Pinpoint the cell where the given text exists, returning its (X, Y) midpoint coordinate. 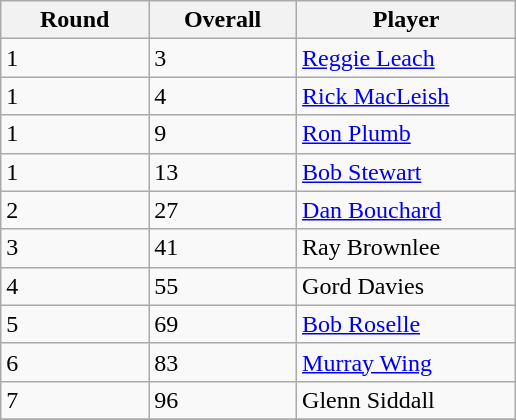
55 (223, 286)
41 (223, 248)
5 (75, 324)
Bob Roselle (406, 324)
Ray Brownlee (406, 248)
69 (223, 324)
Reggie Leach (406, 58)
2 (75, 210)
7 (75, 400)
Rick MacLeish (406, 96)
83 (223, 362)
Player (406, 20)
9 (223, 134)
Murray Wing (406, 362)
6 (75, 362)
13 (223, 172)
Glenn Siddall (406, 400)
Ron Plumb (406, 134)
Round (75, 20)
96 (223, 400)
Bob Stewart (406, 172)
Overall (223, 20)
27 (223, 210)
Dan Bouchard (406, 210)
Gord Davies (406, 286)
